Scan for the cell matching the given text and deliver its [x, y] coordinate at center. 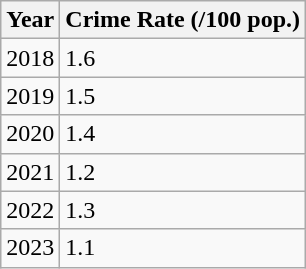
1.4 [183, 134]
1.2 [183, 172]
Crime Rate (/100 pop.) [183, 20]
Year [30, 20]
2022 [30, 210]
2020 [30, 134]
1.1 [183, 248]
2023 [30, 248]
1.3 [183, 210]
1.5 [183, 96]
2021 [30, 172]
2019 [30, 96]
1.6 [183, 58]
2018 [30, 58]
